Return the [X, Y] coordinate for the center point of the cell that contains the specified text.  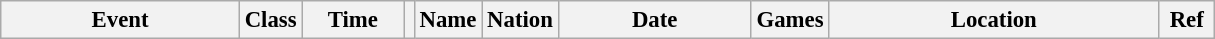
Nation [520, 20]
Date [654, 20]
Time [353, 20]
Ref [1187, 20]
Games [790, 20]
Name [448, 20]
Event [120, 20]
Class [270, 20]
Location [994, 20]
